Scan for the cell matching the given text and deliver its [X, Y] coordinate at center. 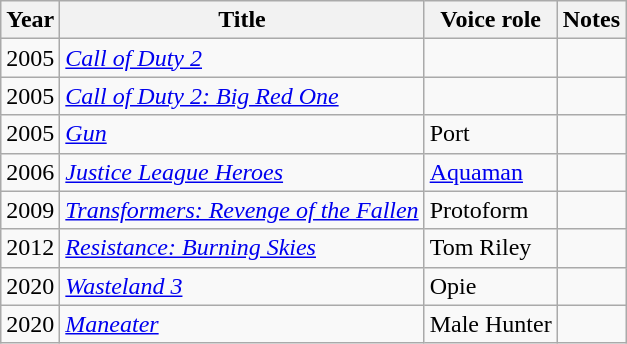
2006 [30, 172]
Gun [242, 134]
Protoform [490, 210]
Transformers: Revenge of the Fallen [242, 210]
Title [242, 20]
Call of Duty 2 [242, 58]
Port [490, 134]
Resistance: Burning Skies [242, 248]
Year [30, 20]
Tom Riley [490, 248]
Wasteland 3 [242, 286]
Male Hunter [490, 324]
Justice League Heroes [242, 172]
Voice role [490, 20]
2012 [30, 248]
Notes [591, 20]
Opie [490, 286]
Maneater [242, 324]
2009 [30, 210]
Aquaman [490, 172]
Call of Duty 2: Big Red One [242, 96]
